For the text-containing cell, return its midpoint in [x, y] coordinate format. 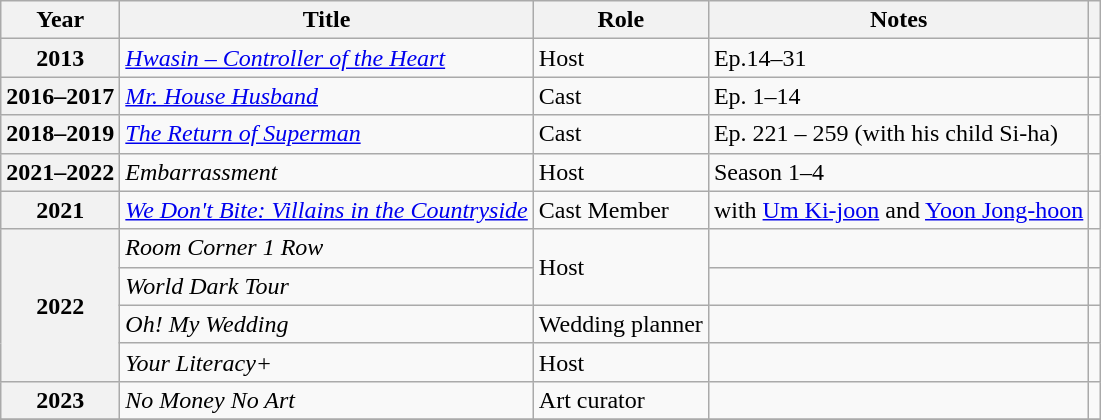
The Return of Superman [326, 134]
Room Corner 1 Row [326, 248]
Ep. 1–14 [898, 96]
Ep.14–31 [898, 58]
2013 [60, 58]
Mr. House Husband [326, 96]
2018–2019 [60, 134]
Oh! My Wedding [326, 324]
Title [326, 20]
Season 1–4 [898, 172]
2022 [60, 305]
2021 [60, 210]
with Um Ki-joon and Yoon Jong-hoon [898, 210]
Hwasin – Controller of the Heart [326, 58]
Art curator [620, 400]
World Dark Tour [326, 286]
No Money No Art [326, 400]
Your Literacy+ [326, 362]
Ep. 221 – 259 (with his child Si-ha) [898, 134]
Role [620, 20]
2021–2022 [60, 172]
2016–2017 [60, 96]
Notes [898, 20]
Cast Member [620, 210]
We Don't Bite: Villains in the Countryside [326, 210]
Embarrassment [326, 172]
Wedding planner [620, 324]
2023 [60, 400]
Year [60, 20]
